Capture the cell that displays the provided text and extract its (x, y) central coordinate. 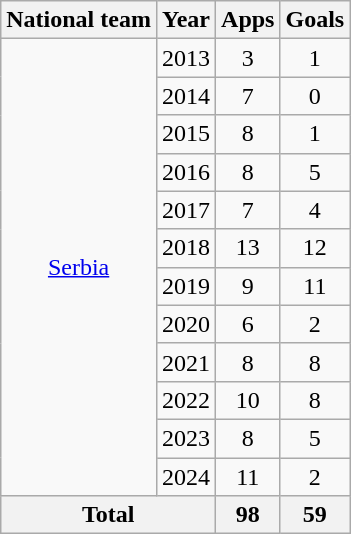
2021 (186, 362)
13 (248, 248)
2019 (186, 286)
2016 (186, 172)
10 (248, 400)
2018 (186, 248)
2020 (186, 324)
9 (248, 286)
6 (248, 324)
2024 (186, 477)
Apps (248, 20)
2017 (186, 210)
2023 (186, 438)
0 (315, 96)
4 (315, 210)
3 (248, 58)
Goals (315, 20)
2022 (186, 400)
Serbia (79, 268)
2015 (186, 134)
National team (79, 20)
98 (248, 515)
Year (186, 20)
12 (315, 248)
2013 (186, 58)
2014 (186, 96)
59 (315, 515)
Total (108, 515)
